Scan for the cell matching the given text and deliver its (x, y) coordinate at center. 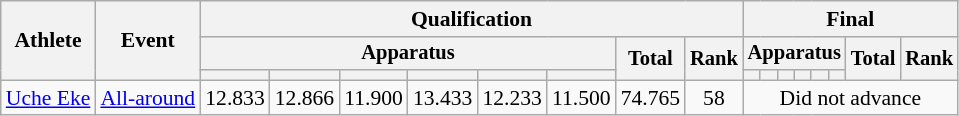
13.433 (442, 98)
Qualification (471, 19)
58 (714, 98)
Athlete (48, 40)
Uche Eke (48, 98)
Event (148, 40)
Final (850, 19)
74.765 (650, 98)
12.233 (512, 98)
11.900 (374, 98)
11.500 (582, 98)
12.833 (234, 98)
Did not advance (850, 98)
All-around (148, 98)
12.866 (304, 98)
